From the cell containing the given text, extract its center point as (x, y) coordinate. 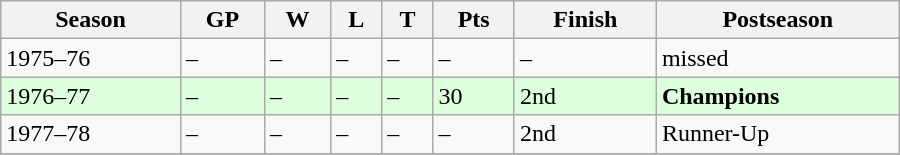
Runner-Up (778, 134)
Pts (474, 20)
Champions (778, 96)
T (408, 20)
1976–77 (91, 96)
GP (222, 20)
Finish (585, 20)
Season (91, 20)
Postseason (778, 20)
1977–78 (91, 134)
1975–76 (91, 58)
missed (778, 58)
30 (474, 96)
W (297, 20)
L (356, 20)
